Extract the [x, y] coordinate from the center of the cell holding the provided text.  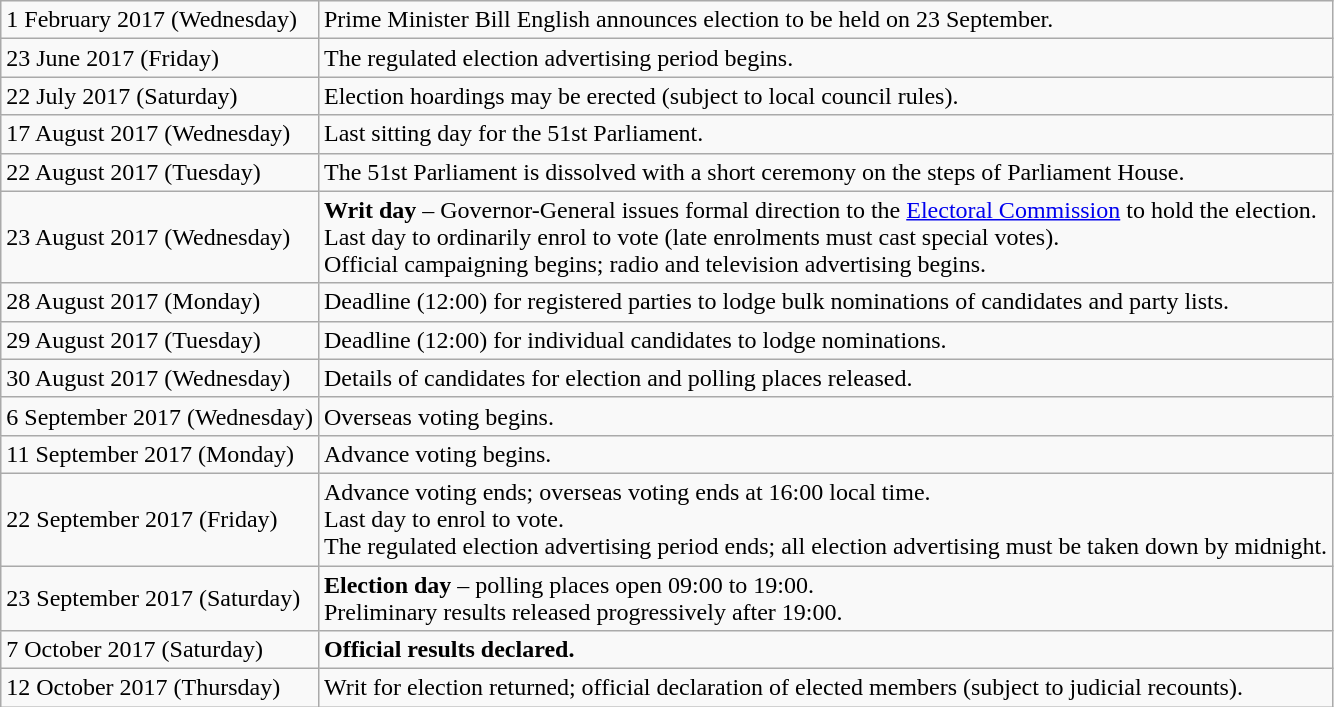
22 July 2017 (Saturday) [160, 96]
23 August 2017 (Wednesday) [160, 237]
Prime Minister Bill English announces election to be held on 23 September. [825, 20]
23 June 2017 (Friday) [160, 58]
Writ for election returned; official declaration of elected members (subject to judicial recounts). [825, 688]
Advance voting begins. [825, 454]
Last sitting day for the 51st Parliament. [825, 134]
Election day – polling places open 09:00 to 19:00. Preliminary results released progressively after 19:00. [825, 598]
29 August 2017 (Tuesday) [160, 340]
30 August 2017 (Wednesday) [160, 378]
Overseas voting begins. [825, 416]
7 October 2017 (Saturday) [160, 650]
6 September 2017 (Wednesday) [160, 416]
The regulated election advertising period begins. [825, 58]
12 October 2017 (Thursday) [160, 688]
Election hoardings may be erected (subject to local council rules). [825, 96]
28 August 2017 (Monday) [160, 302]
23 September 2017 (Saturday) [160, 598]
Deadline (12:00) for registered parties to lodge bulk nominations of candidates and party lists. [825, 302]
22 September 2017 (Friday) [160, 519]
Official results declared. [825, 650]
Deadline (12:00) for individual candidates to lodge nominations. [825, 340]
1 February 2017 (Wednesday) [160, 20]
11 September 2017 (Monday) [160, 454]
22 August 2017 (Tuesday) [160, 172]
Details of candidates for election and polling places released. [825, 378]
17 August 2017 (Wednesday) [160, 134]
The 51st Parliament is dissolved with a short ceremony on the steps of Parliament House. [825, 172]
